For the text-containing cell, return its midpoint in (X, Y) coordinate format. 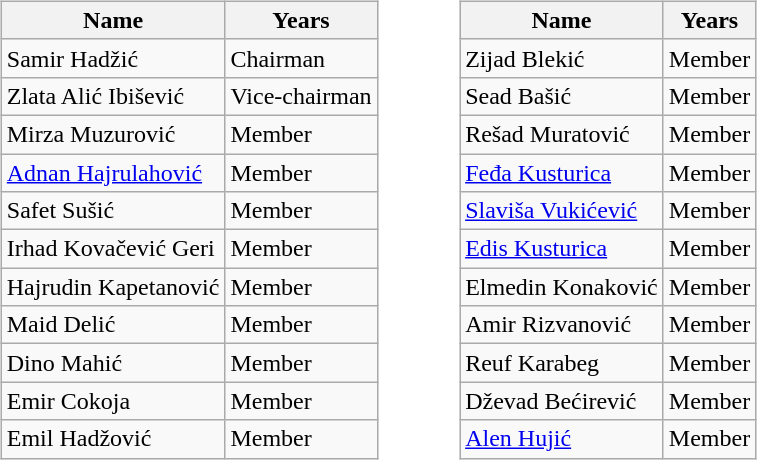
Amir Rizvanović (562, 325)
Adnan Hajrulahović (113, 173)
Emil Hadžović (113, 439)
Emir Cokoja (113, 401)
Rešad Muratović (562, 134)
Maid Delić (113, 325)
Samir Hadžić (113, 58)
Mirza Muzurović (113, 134)
Dino Mahić (113, 363)
Dževad Bećirević (562, 401)
Edis Kusturica (562, 249)
Zijad Blekić (562, 58)
Reuf Karabeg (562, 363)
Elmedin Konaković (562, 287)
Slaviša Vukićević (562, 211)
Sead Bašić (562, 96)
Vice-chairman (301, 96)
Feđa Kusturica (562, 173)
Irhad Kovačević Geri (113, 249)
Alen Hujić (562, 439)
Chairman (301, 58)
Safet Sušić (113, 211)
Zlata Alić Ibišević (113, 96)
Hajrudin Kapetanović (113, 287)
